Return [X, Y] of the center of cell containing provided text 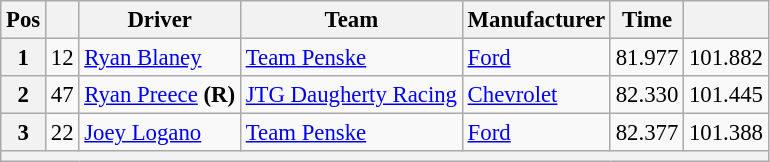
82.377 [646, 133]
12 [62, 58]
JTG Daugherty Racing [351, 95]
Ryan Blaney [160, 58]
82.330 [646, 95]
47 [62, 95]
81.977 [646, 58]
Driver [160, 20]
Team [351, 20]
101.388 [726, 133]
3 [24, 133]
22 [62, 133]
Time [646, 20]
101.445 [726, 95]
1 [24, 58]
Manufacturer [536, 20]
Chevrolet [536, 95]
Joey Logano [160, 133]
2 [24, 95]
101.882 [726, 58]
Pos [24, 20]
Ryan Preece (R) [160, 95]
